Detect which cell encompasses the target text, then output its [x, y] center coordinate. 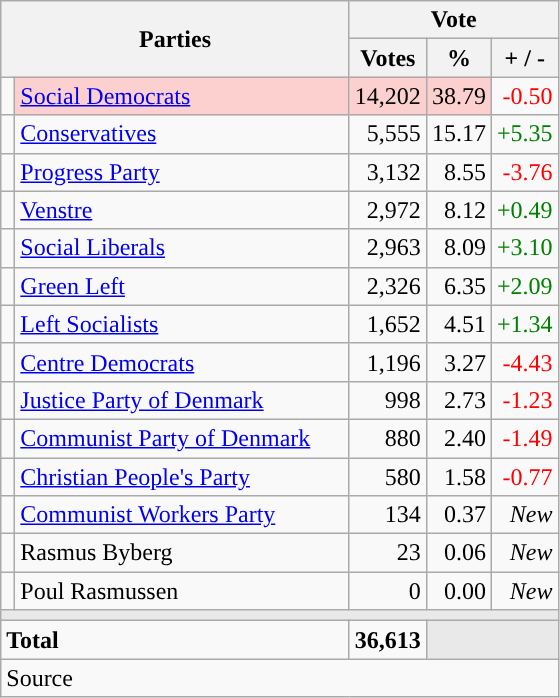
2.40 [458, 438]
Communist Workers Party [182, 515]
2,326 [388, 286]
1.58 [458, 477]
-0.77 [524, 477]
+1.34 [524, 324]
Vote [454, 20]
Rasmus Byberg [182, 553]
15.17 [458, 134]
998 [388, 400]
0.00 [458, 591]
Source [280, 678]
38.79 [458, 96]
+3.10 [524, 248]
134 [388, 515]
3,132 [388, 172]
+0.49 [524, 210]
Progress Party [182, 172]
2,972 [388, 210]
36,613 [388, 640]
23 [388, 553]
Total [176, 640]
3.27 [458, 362]
0.06 [458, 553]
2.73 [458, 400]
Votes [388, 58]
Venstre [182, 210]
0.37 [458, 515]
4.51 [458, 324]
Left Socialists [182, 324]
0 [388, 591]
-1.49 [524, 438]
5,555 [388, 134]
+5.35 [524, 134]
% [458, 58]
-3.76 [524, 172]
8.09 [458, 248]
-1.23 [524, 400]
1,652 [388, 324]
8.55 [458, 172]
Conservatives [182, 134]
Social Democrats [182, 96]
+2.09 [524, 286]
Parties [176, 39]
-0.50 [524, 96]
Green Left [182, 286]
8.12 [458, 210]
580 [388, 477]
880 [388, 438]
-4.43 [524, 362]
+ / - [524, 58]
1,196 [388, 362]
6.35 [458, 286]
Social Liberals [182, 248]
14,202 [388, 96]
2,963 [388, 248]
Communist Party of Denmark [182, 438]
Centre Democrats [182, 362]
Christian People's Party [182, 477]
Justice Party of Denmark [182, 400]
Poul Rasmussen [182, 591]
